Capture the cell that displays the provided text and extract its [x, y] central coordinate. 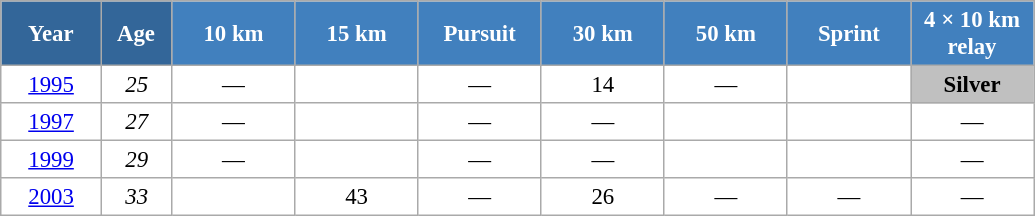
Silver [972, 85]
43 [356, 197]
1997 [52, 122]
1999 [52, 160]
30 km [602, 34]
4 × 10 km relay [972, 34]
Pursuit [480, 34]
26 [602, 197]
27 [136, 122]
14 [602, 85]
33 [136, 197]
50 km [726, 34]
10 km [234, 34]
1995 [52, 85]
2003 [52, 197]
15 km [356, 34]
29 [136, 160]
Sprint [848, 34]
Year [52, 34]
25 [136, 85]
Age [136, 34]
